Provide the (X, Y) coordinate of the cell's center where the given text is located.  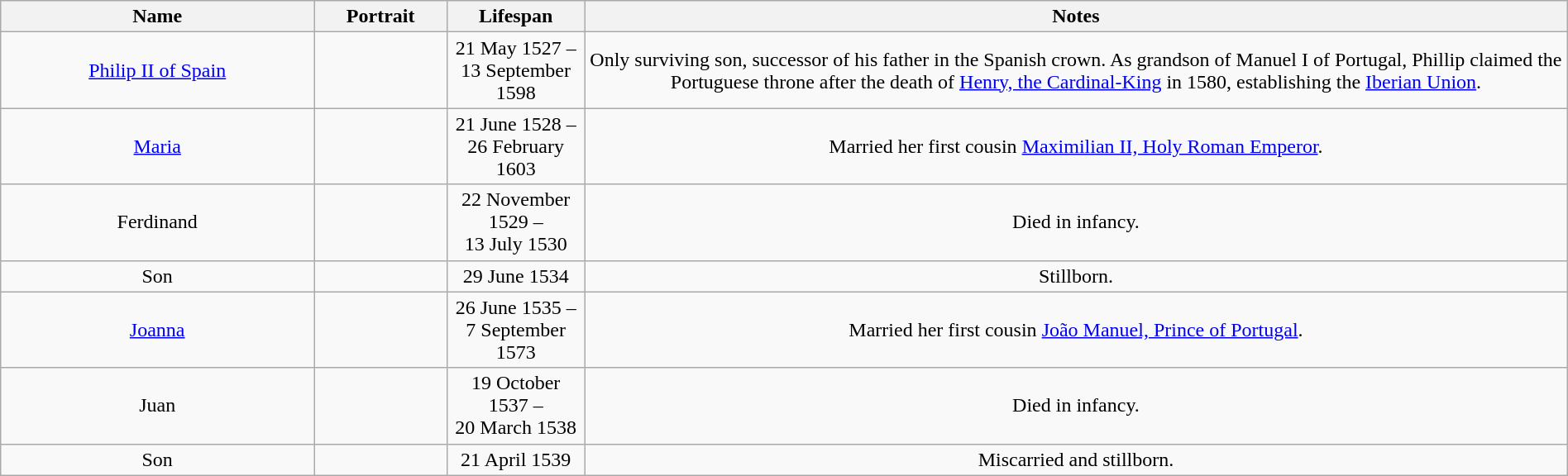
Joanna (157, 330)
Ferdinand (157, 222)
Notes (1077, 17)
Miscarried and stillborn. (1077, 459)
26 June 1535 –7 September 1573 (516, 330)
22 November 1529 – 13 July 1530 (516, 222)
Lifespan (516, 17)
29 June 1534 (516, 276)
Maria (157, 146)
19 October 1537 – 20 March 1538 (516, 406)
21 June 1528 –26 February 1603 (516, 146)
Stillborn. (1077, 276)
Philip II of Spain (157, 70)
21 May 1527 – 13 September 1598 (516, 70)
Name (157, 17)
Juan (157, 406)
Portrait (380, 17)
Married her first cousin Maximilian II, Holy Roman Emperor. (1077, 146)
Married her first cousin João Manuel, Prince of Portugal. (1077, 330)
21 April 1539 (516, 459)
